For the text-containing cell, return its midpoint in [X, Y] coordinate format. 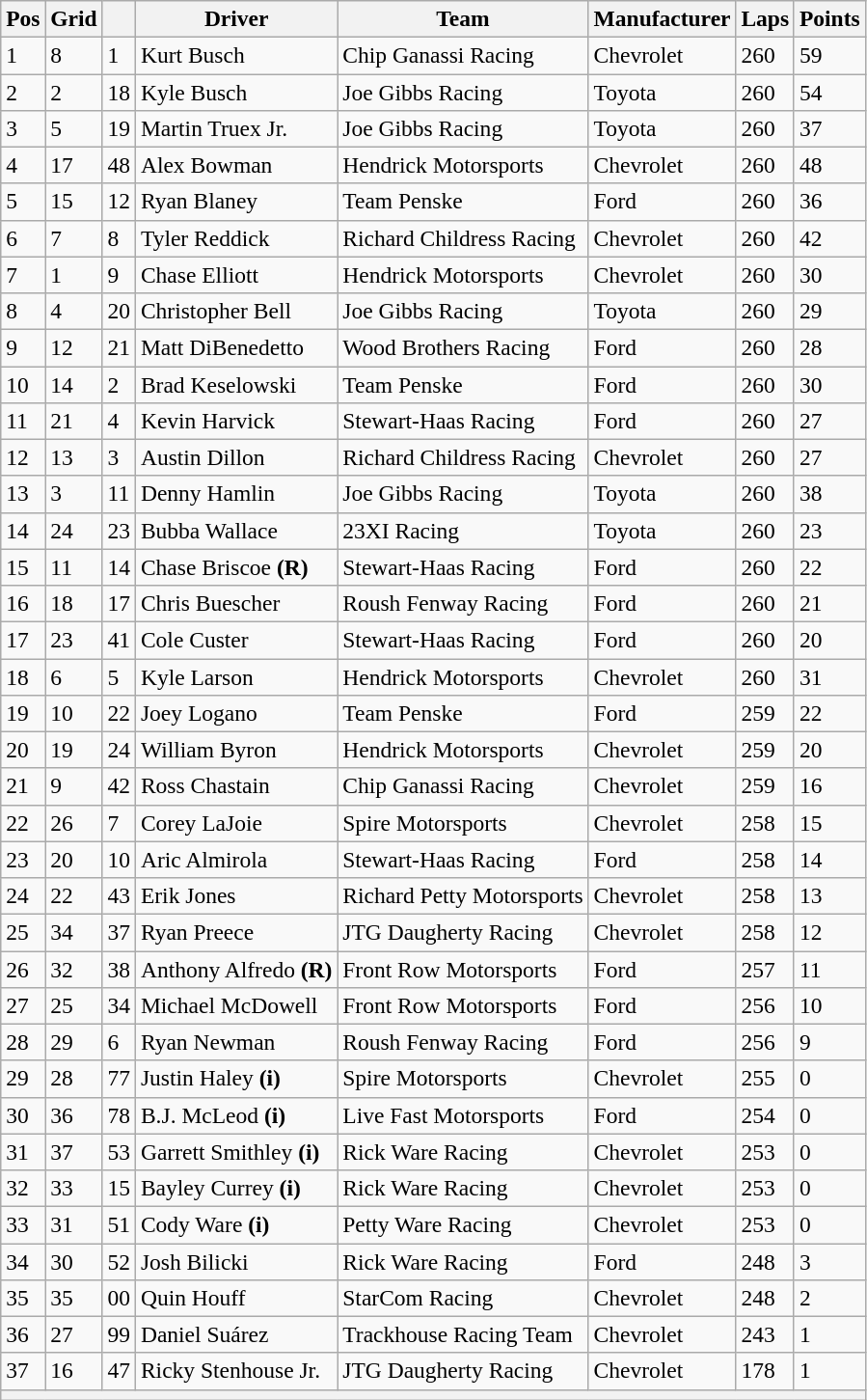
Kurt Busch [235, 55]
255 [766, 1079]
Chase Elliott [235, 275]
Live Fast Motorsports [463, 1115]
Bubba Wallace [235, 531]
Anthony Alfredo (R) [235, 969]
00 [119, 1298]
54 [829, 92]
Wood Brothers Racing [463, 347]
Quin Houff [235, 1298]
257 [766, 969]
Trackhouse Racing Team [463, 1334]
Kyle Larson [235, 676]
Team [463, 18]
23XI Racing [463, 531]
Martin Truex Jr. [235, 128]
Manufacturer [662, 18]
Austin Dillon [235, 457]
59 [829, 55]
78 [119, 1115]
Daniel Suárez [235, 1334]
Petty Ware Racing [463, 1224]
Garrett Smithley (i) [235, 1152]
Chase Briscoe (R) [235, 567]
Tyler Reddick [235, 238]
Ryan Newman [235, 1042]
Kevin Harvick [235, 421]
Pos [23, 18]
51 [119, 1224]
Josh Bilicki [235, 1261]
Justin Haley (i) [235, 1079]
William Byron [235, 750]
Denny Hamlin [235, 494]
Corey LaJoie [235, 823]
41 [119, 640]
53 [119, 1152]
Joey Logano [235, 713]
Kyle Busch [235, 92]
Cody Ware (i) [235, 1224]
47 [119, 1371]
Cole Custer [235, 640]
Michael McDowell [235, 1005]
77 [119, 1079]
52 [119, 1261]
Aric Almirola [235, 860]
Grid [73, 18]
Richard Petty Motorsports [463, 895]
178 [766, 1371]
Ryan Blaney [235, 202]
Christopher Bell [235, 311]
Ryan Preece [235, 932]
StarCom Racing [463, 1298]
Ross Chastain [235, 786]
Bayley Currey (i) [235, 1188]
Matt DiBenedetto [235, 347]
99 [119, 1334]
Driver [235, 18]
43 [119, 895]
254 [766, 1115]
Brad Keselowski [235, 384]
Erik Jones [235, 895]
243 [766, 1334]
Points [829, 18]
Alex Bowman [235, 165]
Ricky Stenhouse Jr. [235, 1371]
Laps [766, 18]
B.J. McLeod (i) [235, 1115]
Chris Buescher [235, 603]
